Scan for the cell matching the given text and deliver its (X, Y) coordinate at center. 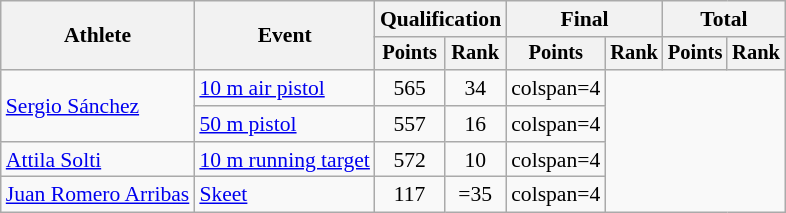
Athlete (98, 36)
117 (410, 195)
565 (410, 88)
Juan Romero Arribas (98, 195)
10 m air pistol (284, 88)
10 (475, 160)
Sergio Sánchez (98, 106)
572 (410, 160)
10 m running target (284, 160)
Total (724, 19)
Skeet (284, 195)
Event (284, 36)
34 (475, 88)
16 (475, 124)
Attila Solti (98, 160)
=35 (475, 195)
Qualification (440, 19)
Final (584, 19)
50 m pistol (284, 124)
557 (410, 124)
